Locate the cell with the specified text and output its [x, y] center coordinate. 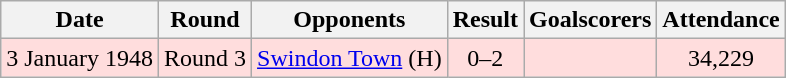
Swindon Town (H) [350, 58]
Date [80, 20]
Round 3 [204, 58]
34,229 [721, 58]
3 January 1948 [80, 58]
0–2 [485, 58]
Opponents [350, 20]
Goalscorers [590, 20]
Attendance [721, 20]
Result [485, 20]
Round [204, 20]
